Capture the cell that displays the provided text and extract its [X, Y] central coordinate. 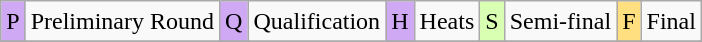
Qualification [317, 22]
Final [671, 22]
P [13, 22]
Preliminary Round [122, 22]
Q [234, 22]
Heats [447, 22]
H [400, 22]
F [629, 22]
Semi-final [560, 22]
S [492, 22]
